Return the (X, Y) coordinate for the center point of the cell that contains the specified text.  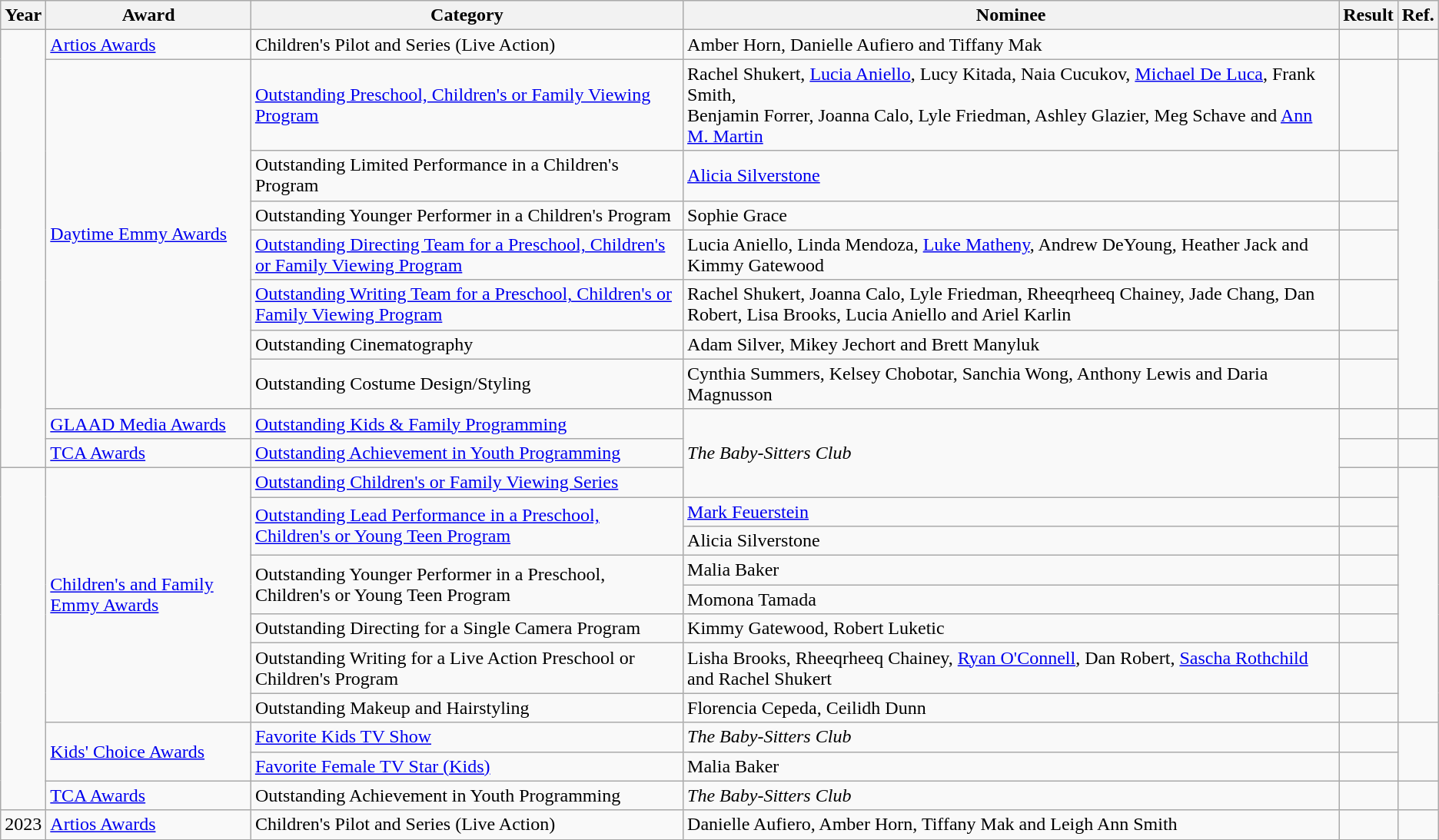
Danielle Aufiero, Amber Horn, Tiffany Mak and Leigh Ann Smith (1012, 825)
Adam Silver, Mikey Jechort and Brett Manyluk (1012, 344)
Lisha Brooks, Rheeqrheeq Chainey, Ryan O'Connell, Dan Robert, Sascha Rothchild and Rachel Shukert (1012, 669)
GLAAD Media Awards (149, 423)
Outstanding Cinematography (467, 344)
Outstanding Writing Team for a Preschool, Children's or Family Viewing Program (467, 304)
Kimmy Gatewood, Robert Luketic (1012, 629)
Outstanding Makeup and Hairstyling (467, 708)
Children's and Family Emmy Awards (149, 595)
Outstanding Costume Design/Styling (467, 384)
Ref. (1417, 15)
Daytime Emmy Awards (149, 234)
Outstanding Directing Team for a Preschool, Children's or Family Viewing Program (467, 255)
Nominee (1012, 15)
Outstanding Writing for a Live Action Preschool or Children's Program (467, 669)
Sophie Grace (1012, 215)
Category (467, 15)
Rachel Shukert, Joanna Calo, Lyle Friedman, Rheeqrheeq Chainey, Jade Chang, Dan Robert, Lisa Brooks, Lucia Aniello and Ariel Karlin (1012, 304)
Lucia Aniello, Linda Mendoza, Luke Matheny, Andrew DeYoung, Heather Jack and Kimmy Gatewood (1012, 255)
Kids' Choice Awards (149, 752)
Award (149, 15)
Outstanding Children's or Family Viewing Series (467, 482)
Mark Feuerstein (1012, 511)
Outstanding Lead Performance in a Preschool, Children's or Young Teen Program (467, 526)
2023 (23, 825)
Outstanding Limited Performance in a Children's Program (467, 175)
Outstanding Preschool, Children's or Family Viewing Program (467, 105)
Outstanding Kids & Family Programming (467, 423)
Florencia Cepeda, Ceilidh Dunn (1012, 708)
Outstanding Directing for a Single Camera Program (467, 629)
Favorite Female TV Star (Kids) (467, 766)
Year (23, 15)
Outstanding Younger Performer in a Children's Program (467, 215)
Amber Horn, Danielle Aufiero and Tiffany Mak (1012, 45)
Result (1368, 15)
Cynthia Summers, Kelsey Chobotar, Sanchia Wong, Anthony Lewis and Daria Magnusson (1012, 384)
Outstanding Younger Performer in a Preschool, Children's or Young Teen Program (467, 585)
Favorite Kids TV Show (467, 737)
Momona Tamada (1012, 599)
